Output the [x, y] coordinate of the center of the cell containing the given text.  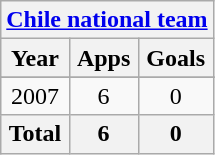
Total [35, 134]
Year [35, 58]
Apps [104, 58]
Chile national team [107, 20]
Goals [176, 58]
2007 [35, 96]
